Locate the cell with the specified text and output its [x, y] center coordinate. 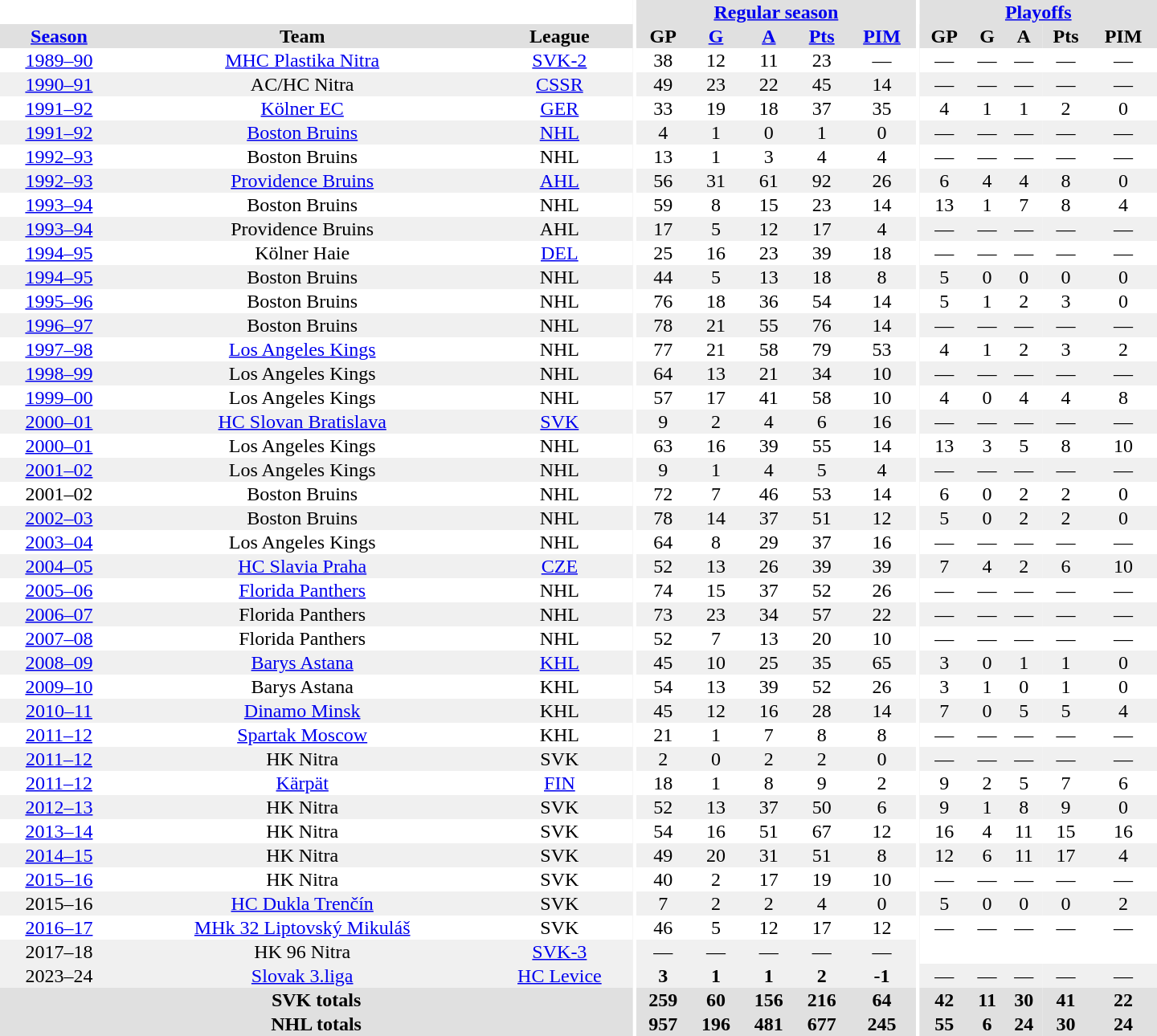
HK 96 Nitra [302, 952]
SVK totals [317, 1000]
28 [822, 711]
50 [822, 807]
2006–07 [59, 614]
CSSR [560, 84]
259 [663, 1000]
40 [663, 879]
36 [769, 301]
Slovak 3.liga [302, 976]
2002–03 [59, 518]
Playoffs [1038, 12]
1989–90 [59, 60]
2004–05 [59, 566]
2005–06 [59, 590]
245 [882, 1024]
Kölner Haie [302, 253]
NHL totals [317, 1024]
2013–14 [59, 831]
957 [663, 1024]
2010–11 [59, 711]
196 [716, 1024]
72 [663, 494]
2007–08 [59, 638]
2012–13 [59, 807]
Kölner EC [302, 108]
MHC Plastika Nitra [302, 60]
Regular season [776, 12]
65 [882, 663]
DEL [560, 253]
2014–15 [59, 855]
MHk 32 Liptovský Mikuláš [302, 928]
92 [822, 181]
1999–00 [59, 398]
2009–10 [59, 687]
56 [663, 181]
156 [769, 1000]
1990–91 [59, 84]
77 [663, 349]
2023–24 [59, 976]
SVK-3 [560, 952]
481 [769, 1024]
59 [663, 205]
AC/HC Nitra [302, 84]
Kärpät [302, 783]
79 [822, 349]
2016–17 [59, 928]
60 [716, 1000]
38 [663, 60]
HC Levice [560, 976]
2003–04 [59, 542]
Season [59, 36]
Team [302, 36]
29 [769, 542]
74 [663, 590]
42 [945, 1000]
1996–97 [59, 325]
-1 [882, 976]
HC Slovan Bratislava [302, 422]
2017–18 [59, 952]
HC Slavia Praha [302, 566]
61 [769, 181]
HC Dukla Trenčín [302, 903]
67 [822, 831]
33 [663, 108]
SVK-2 [560, 60]
Spartak Moscow [302, 735]
63 [663, 446]
FIN [560, 783]
1998–99 [59, 373]
CZE [560, 566]
1995–96 [59, 301]
73 [663, 614]
216 [822, 1000]
44 [663, 277]
Dinamo Minsk [302, 711]
677 [822, 1024]
2008–09 [59, 663]
League [560, 36]
GER [560, 108]
1997–98 [59, 349]
